Search for the cell housing the specified text and yield its (X, Y) center coordinate. 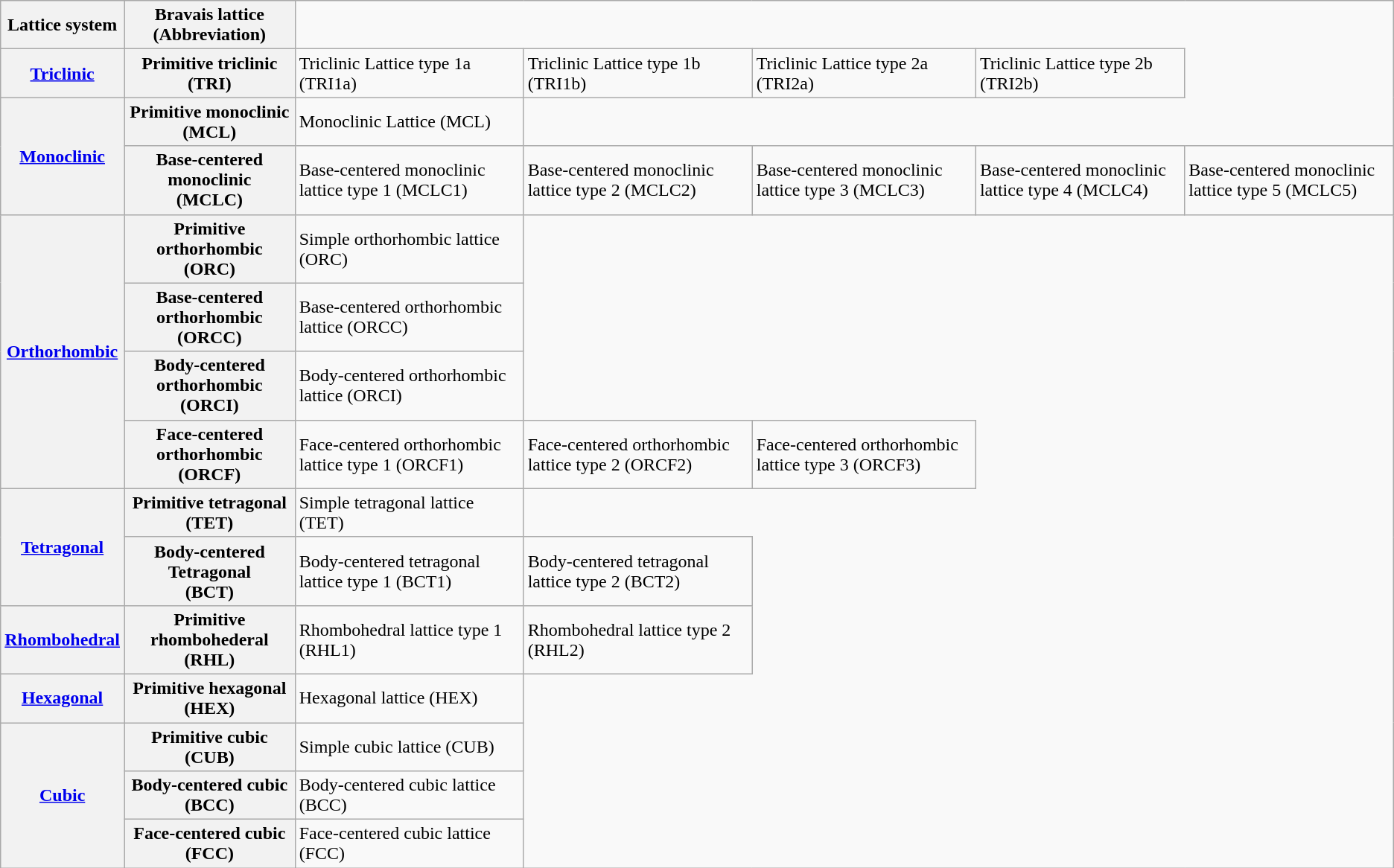
Base-centered monoclinic(MCLC) (209, 180)
Body-centered cubic lattice (BCC) (410, 795)
Face-centered cubic(FCC) (209, 844)
Body-centered tetragonal lattice type 2 (BCT2) (637, 571)
Body-centered orthorhombic(ORCI) (209, 386)
Rhombohedral lattice type 1 (RHL1) (410, 639)
Base-centered orthorhombic(ORCC) (209, 317)
Primitive tetragonal(TET) (209, 512)
Bravais lattice(Abbreviation) (209, 25)
Lattice system (63, 25)
Primitive hexagonal(HEX) (209, 698)
Monoclinic (63, 156)
Face-centered orthorhombic lattice type 3 (ORCF3) (864, 454)
Tetragonal (63, 546)
Simple orthorhombic lattice (ORC) (410, 249)
Simple tetragonal lattice (TET) (410, 512)
Base-centered monoclinic lattice type 2 (MCLC2) (637, 180)
Hexagonal lattice (HEX) (410, 698)
Monoclinic Lattice (MCL) (410, 122)
Triclinic Lattice type 1a (TRI1a) (410, 73)
Body-centered cubic(BCC) (209, 795)
Cubic (63, 795)
Rhombohedral lattice type 2 (RHL2) (637, 639)
Primitive cubic(CUB) (209, 746)
Primitive triclinic(TRI) (209, 73)
Primitive rhombohederal(RHL) (209, 639)
Triclinic (63, 73)
Simple cubic lattice (CUB) (410, 746)
Base-centered monoclinic lattice type 4 (MCLC4) (1080, 180)
Triclinic Lattice type 1b (TRI1b) (637, 73)
Primitive monoclinic(MCL) (209, 122)
Base-centered monoclinic lattice type 5 (MCLC5) (1289, 180)
Triclinic Lattice type 2a (TRI2a) (864, 73)
Face-centered cubic lattice (FCC) (410, 844)
Face-centered orthorhombic(ORCF) (209, 454)
Hexagonal (63, 698)
Rhombohedral (63, 639)
Face-centered orthorhombic lattice type 1 (ORCF1) (410, 454)
Primitive orthorhombic(ORC) (209, 249)
Triclinic Lattice type 2b (TRI2b) (1080, 73)
Body-centered orthorhombic lattice (ORCI) (410, 386)
Base-centered monoclinic lattice type 3 (MCLC3) (864, 180)
Body-centered tetragonal lattice type 1 (BCT1) (410, 571)
Base-centered monoclinic lattice type 1 (MCLC1) (410, 180)
Face-centered orthorhombic lattice type 2 (ORCF2) (637, 454)
Orthorhombic (63, 351)
Body-centered Tetragonal(BCT) (209, 571)
Base-centered orthorhombic lattice (ORCC) (410, 317)
